Capture the cell that displays the provided text and extract its [x, y] central coordinate. 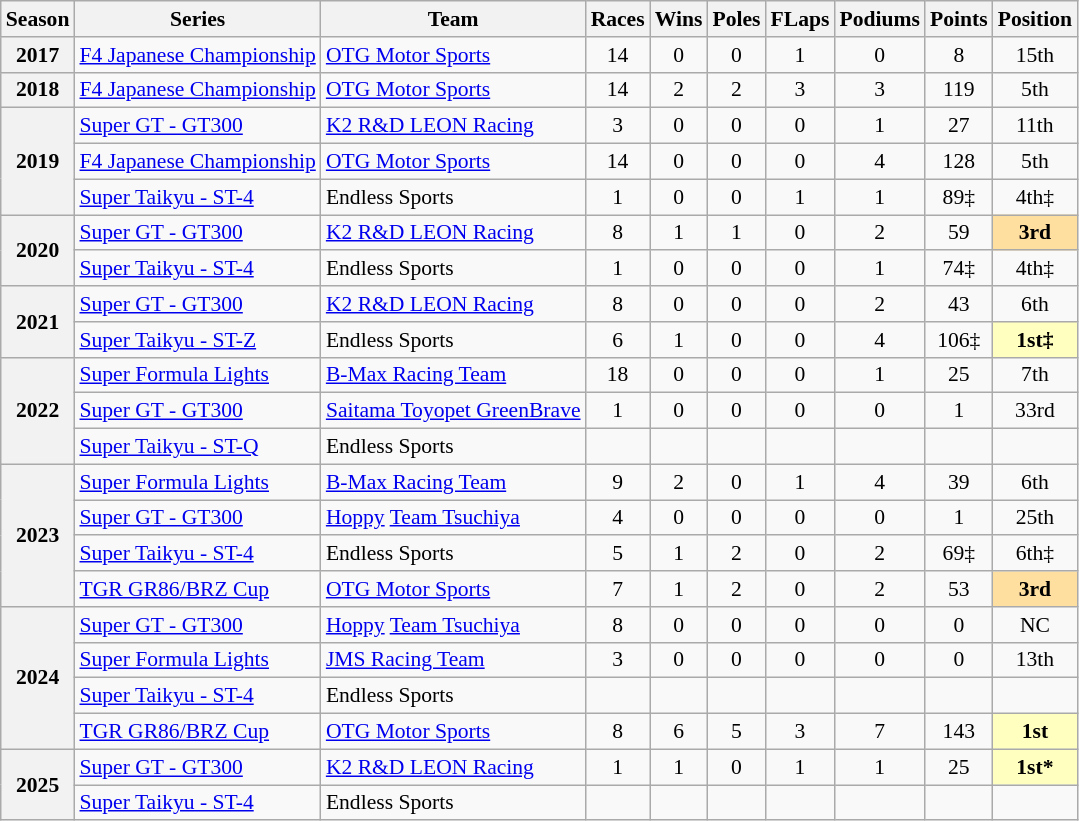
11th [1035, 126]
74‡ [959, 269]
59 [959, 233]
Wins [679, 19]
25th [1035, 518]
18 [618, 375]
Series [197, 19]
1st [1035, 732]
6th‡ [1035, 554]
27 [959, 126]
2023 [38, 535]
15th [1035, 55]
2020 [38, 250]
Team [454, 19]
Poles [736, 19]
Points [959, 19]
2022 [38, 410]
7th [1035, 375]
106‡ [959, 340]
128 [959, 162]
33rd [1035, 411]
53 [959, 589]
Super Taikyu - ST-Z [197, 340]
JMS Racing Team [454, 660]
143 [959, 732]
1st* [1035, 767]
39 [959, 482]
Super Taikyu - ST-Q [197, 447]
Podiums [880, 19]
NC [1035, 625]
69‡ [959, 554]
89‡ [959, 197]
1st‡ [1035, 340]
2019 [38, 162]
2024 [38, 678]
119 [959, 90]
2017 [38, 55]
43 [959, 304]
2021 [38, 322]
Races [618, 19]
2025 [38, 784]
9 [618, 482]
FLaps [800, 19]
2018 [38, 90]
13th [1035, 660]
Position [1035, 19]
Season [38, 19]
Saitama Toyopet GreenBrave [454, 411]
